Find where the given text appears and provide that cell's center as (x, y) coordinate. 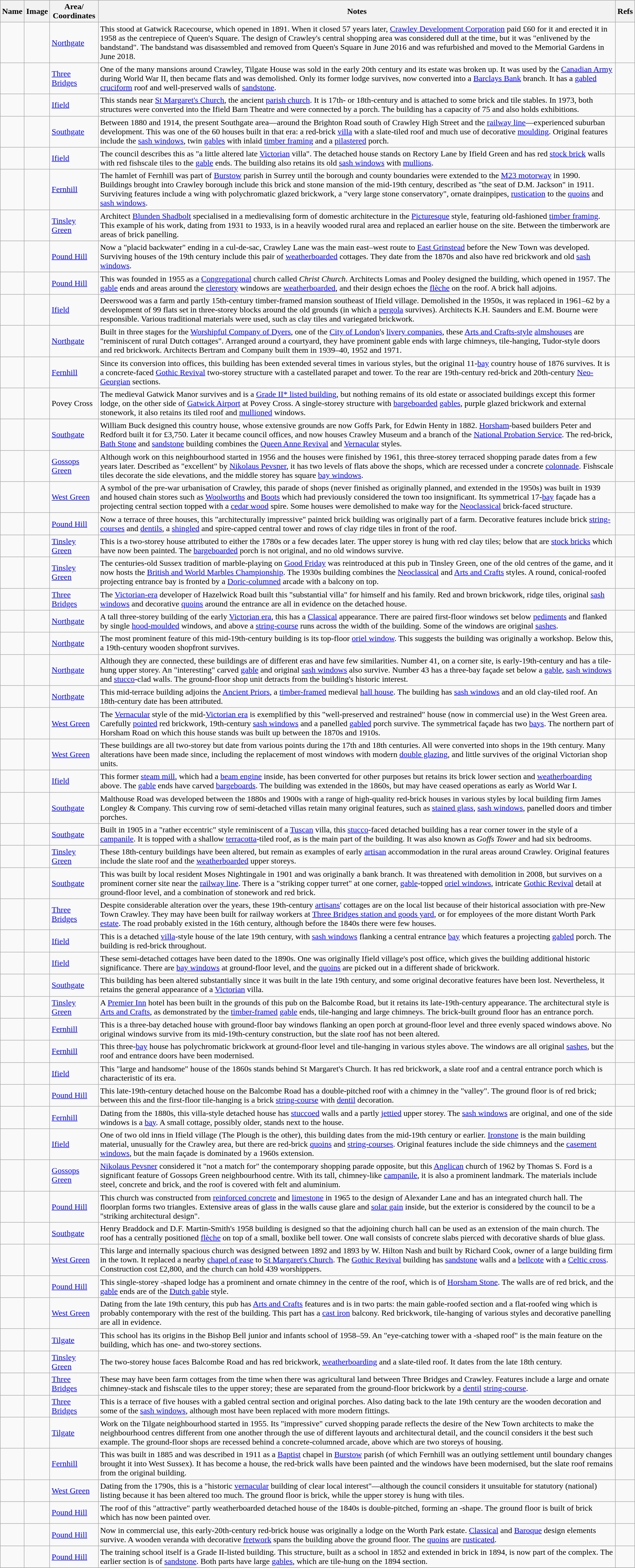
Area/Coordinates (74, 12)
Notes (357, 12)
Name (12, 12)
Refs (625, 12)
Povey Cross (74, 404)
The two-storey house faces Balcombe Road and has red brickwork, weatherboarding and a slate-tiled roof. It dates from the late 18th century. (357, 1362)
Image (37, 12)
